For the text-containing cell, return its midpoint in (x, y) coordinate format. 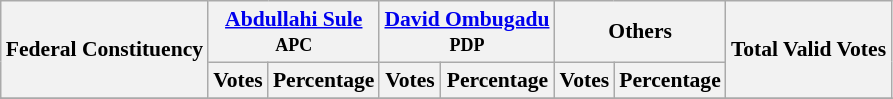
Total Valid Votes (808, 50)
David OmbugaduPDP (466, 32)
Others (640, 32)
Federal Constituency (104, 50)
Abdullahi SuleAPC (294, 32)
